Find where the given text appears and provide that cell's center as [X, Y] coordinate. 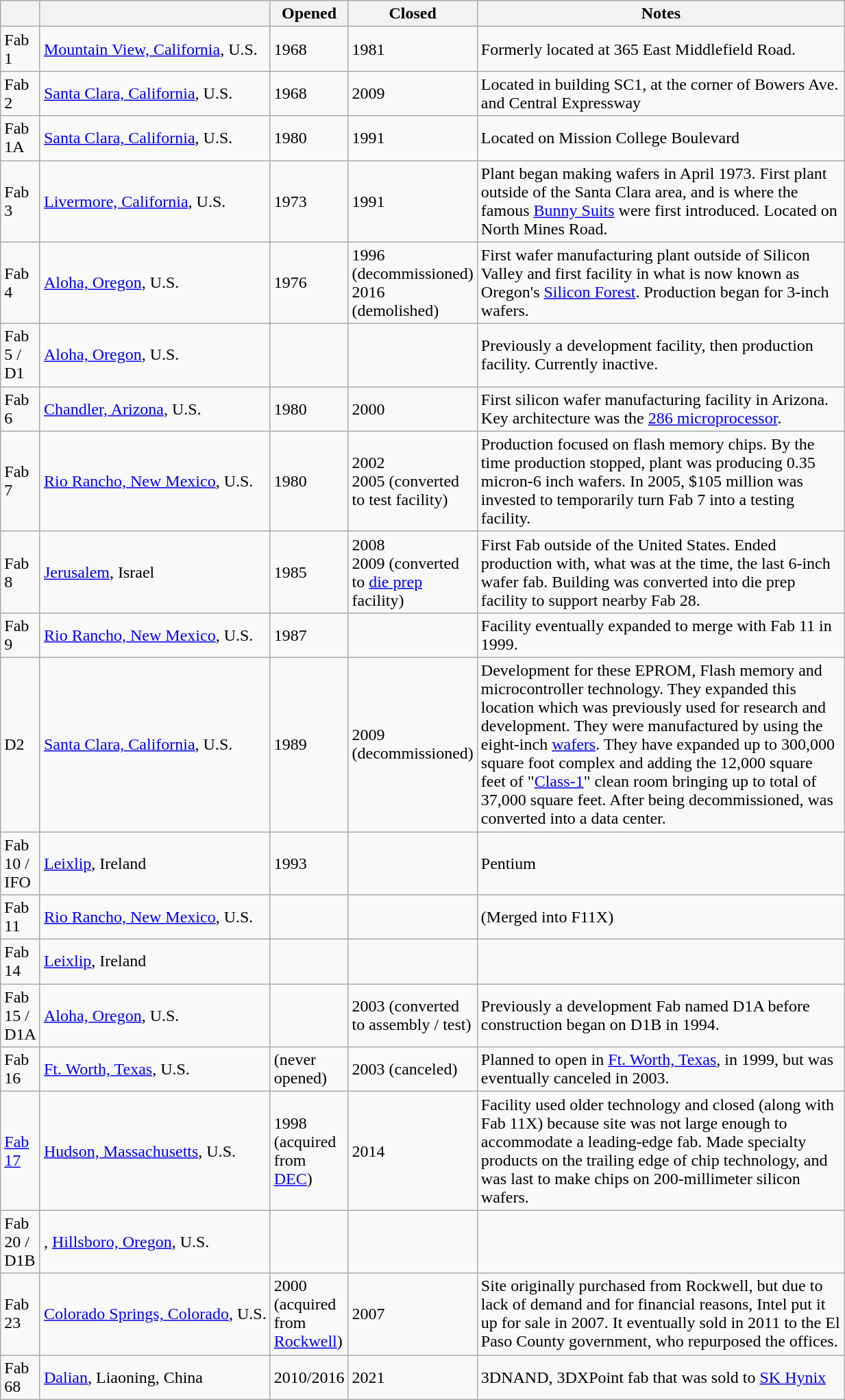
1981 [413, 49]
1973 [309, 201]
Hudson, Massachusetts, U.S. [155, 1151]
2021 [413, 1377]
Livermore, California, U.S. [155, 201]
2000 [413, 408]
2009 [413, 93]
Facility eventually expanded to merge with Fab 11 in 1999. [661, 635]
Previously a development Fab named D1A before construction began on D1B in 1994. [661, 1016]
Fab 16 [21, 1069]
Previously a development facility, then production facility. Currently inactive. [661, 355]
1998 (acquired from DEC) [309, 1151]
Fab 6 [21, 408]
1996 (decommissioned)2016 (demolished) [413, 282]
D2 [21, 744]
Colorado Springs, Colorado, U.S. [155, 1314]
Located in building SC1, at the corner of Bowers Ave. and Central Expressway [661, 93]
2000 (acquired from Rockwell) [309, 1314]
2003 (converted to assembly / test) [413, 1016]
(never opened) [309, 1069]
1976 [309, 282]
Fab 4 [21, 282]
1987 [309, 635]
Fab 1 [21, 49]
20022005 (converted to test facility) [413, 481]
Planned to open in Ft. Worth, Texas, in 1999, but was eventually canceled in 2003. [661, 1069]
1989 [309, 744]
Fab 9 [21, 635]
Closed [413, 14]
Jerusalem, Israel [155, 572]
Fab 2 [21, 93]
2010/2016 [309, 1377]
2007 [413, 1314]
3DNAND, 3DXPoint fab that was sold to SK Hynix [661, 1377]
2003 (canceled) [413, 1069]
Notes [661, 14]
1993 [309, 863]
Fab 8 [21, 572]
Located on Mission College Boulevard [661, 138]
Pentium [661, 863]
Fab 14 [21, 962]
1985 [309, 572]
Fab 3 [21, 201]
20082009 (converted to die prep facility) [413, 572]
Formerly located at 365 East Middlefield Road. [661, 49]
Fab 15 / D1A [21, 1016]
Mountain View, California, U.S. [155, 49]
Ft. Worth, Texas, U.S. [155, 1069]
Fab 5 / D1 [21, 355]
(Merged into F11X) [661, 917]
Fab 23 [21, 1314]
Fab 17 [21, 1151]
Fab 68 [21, 1377]
Fab 1A [21, 138]
Fab 10 / IFO [21, 863]
Fab 20 / D1B [21, 1242]
2009 (decommissioned) [413, 744]
Dalian, Liaoning, China [155, 1377]
First silicon wafer manufacturing facility in Arizona. Key architecture was the 286 microprocessor. [661, 408]
Opened [309, 14]
, Hillsboro, Oregon, U.S. [155, 1242]
Fab 11 [21, 917]
2014 [413, 1151]
Chandler, Arizona, U.S. [155, 408]
Fab 7 [21, 481]
